Return (x, y) of the center of cell containing provided text 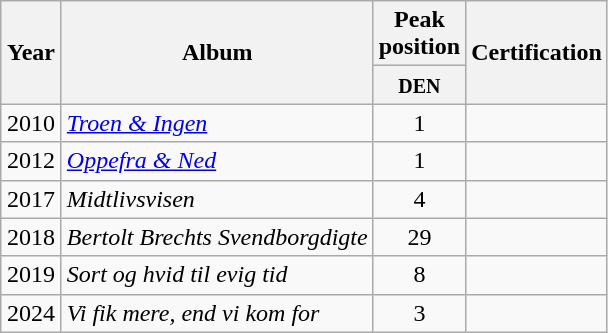
Album (217, 52)
Certification (537, 52)
Year (32, 52)
29 (419, 237)
2024 (32, 313)
Troen & Ingen (217, 123)
Sort og hvid til evig tid (217, 275)
2018 (32, 237)
Bertolt Brechts Svendborgdigte (217, 237)
DEN (419, 85)
2010 (32, 123)
2012 (32, 161)
Midtlivsvisen (217, 199)
4 (419, 199)
8 (419, 275)
Vi fik mere, end vi kom for (217, 313)
Peak position (419, 34)
2019 (32, 275)
3 (419, 313)
2017 (32, 199)
Oppefra & Ned (217, 161)
